Return the (x, y) coordinate for the center point of the cell that contains the specified text.  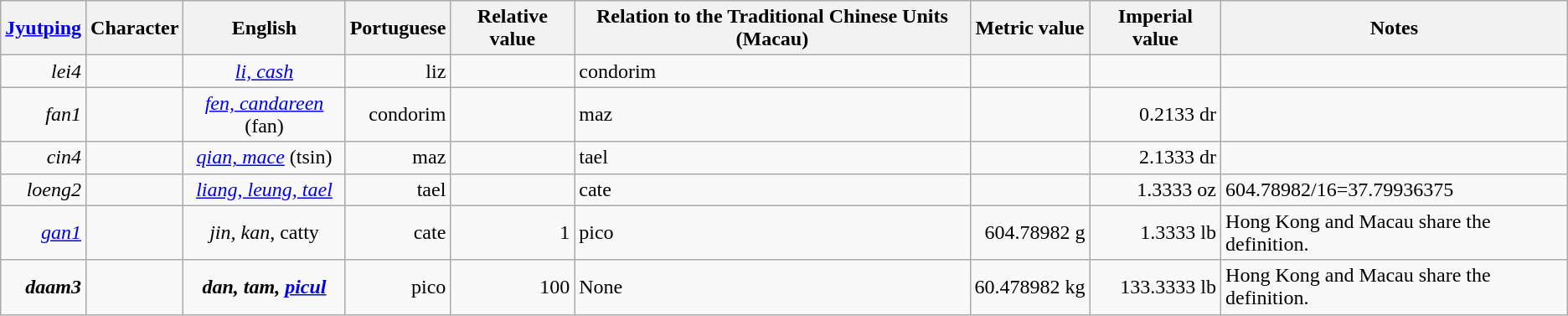
liang, leung, tael (265, 189)
2.1333 dr (1155, 158)
60.478982 kg (1030, 287)
liz (398, 71)
English (265, 28)
cin4 (44, 158)
loeng2 (44, 189)
dan, tam, picul (265, 287)
Character (135, 28)
Notes (1395, 28)
1.3333 lb (1155, 233)
gan1 (44, 233)
604.78982 g (1030, 233)
133.3333 lb (1155, 287)
Relative value (513, 28)
Metric value (1030, 28)
Portuguese (398, 28)
jin, kan, catty (265, 233)
Relation to the Traditional Chinese Units (Macau) (772, 28)
None (772, 287)
604.78982/16=37.79936375 (1395, 189)
lei4 (44, 71)
Jyutping (44, 28)
qian, mace (tsin) (265, 158)
fen, candareen (fan) (265, 114)
1 (513, 233)
100 (513, 287)
fan1 (44, 114)
0.2133 dr (1155, 114)
daam3 (44, 287)
li, cash (265, 71)
1.3333 oz (1155, 189)
Imperial value (1155, 28)
